Locate the cell with the specified text and output its (X, Y) center coordinate. 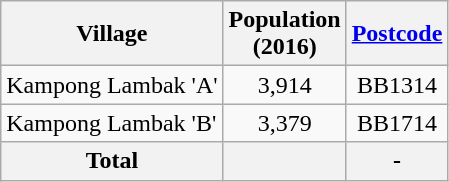
Total (112, 161)
Population(2016) (284, 34)
Village (112, 34)
BB1314 (397, 85)
3,379 (284, 123)
Kampong Lambak 'A' (112, 85)
3,914 (284, 85)
Postcode (397, 34)
- (397, 161)
Kampong Lambak 'B' (112, 123)
BB1714 (397, 123)
